From the cell containing the given text, extract its center point as [x, y] coordinate. 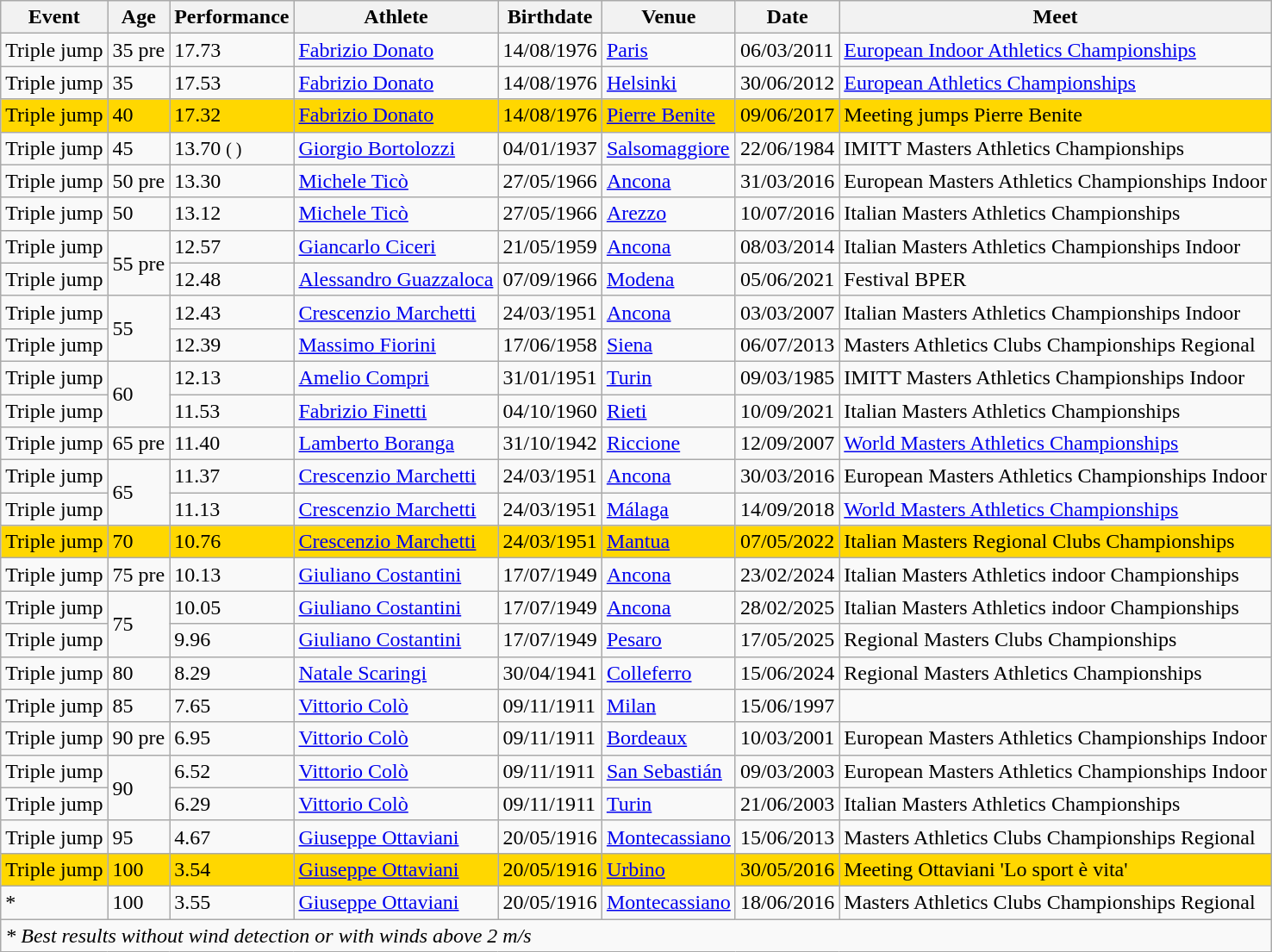
30/05/2016 [787, 869]
Siena [669, 345]
35 pre [139, 50]
11.13 [232, 509]
Milan [669, 706]
6.52 [232, 771]
Festival BPER [1056, 279]
San Sebastián [669, 771]
13.30 [232, 181]
08/03/2014 [787, 246]
Modena [669, 279]
21/06/2003 [787, 804]
11.37 [232, 476]
23/02/2024 [787, 575]
10/09/2021 [787, 411]
IMITT Masters Athletics Championships [1056, 148]
9.96 [232, 640]
12.39 [232, 345]
15/06/2013 [787, 837]
Meeting jumps Pierre Benite [1056, 115]
04/01/1937 [550, 148]
Venue [669, 17]
17/06/1958 [550, 345]
12.43 [232, 312]
10.76 [232, 542]
17.73 [232, 50]
75 [139, 624]
European Athletics Championships [1056, 83]
12/09/2007 [787, 444]
30/04/1941 [550, 673]
10.13 [232, 575]
Bordeaux [669, 738]
Pierre Benite [669, 115]
Mantua [669, 542]
4.67 [232, 837]
Paris [669, 50]
Salsomaggiore [669, 148]
Regional Masters Athletics Championships [1056, 673]
Alessandro Guazzaloca [396, 279]
60 [139, 394]
13.12 [232, 214]
17/05/2025 [787, 640]
12.57 [232, 246]
Event [54, 17]
Meeting Ottaviani 'Lo sport è vita' [1056, 869]
Regional Masters Clubs Championships [1056, 640]
Natale Scaringi [396, 673]
12.48 [232, 279]
09/06/2017 [787, 115]
Urbino [669, 869]
6.95 [232, 738]
7.65 [232, 706]
65 pre [139, 444]
09/03/2003 [787, 771]
IMITT Masters Athletics Championships Indoor [1056, 377]
06/07/2013 [787, 345]
Date [787, 17]
07/05/2022 [787, 542]
55 [139, 328]
Málaga [669, 509]
65 [139, 493]
3.55 [232, 902]
15/06/1997 [787, 706]
15/06/2024 [787, 673]
Giorgio Bortolozzi [396, 148]
European Indoor Athletics Championships [1056, 50]
09/03/1985 [787, 377]
Rieti [669, 411]
90 [139, 787]
45 [139, 148]
21/05/1959 [550, 246]
30/06/2012 [787, 83]
50 pre [139, 181]
Massimo Fiorini [396, 345]
Colleferro [669, 673]
Fabrizio Finetti [396, 411]
Athlete [396, 17]
10/07/2016 [787, 214]
04/10/1960 [550, 411]
70 [139, 542]
10/03/2001 [787, 738]
Amelio Compri [396, 377]
80 [139, 673]
22/06/1984 [787, 148]
Birthdate [550, 17]
17.32 [232, 115]
31/01/1951 [550, 377]
Riccione [669, 444]
14/09/2018 [787, 509]
11.40 [232, 444]
06/03/2011 [787, 50]
Pesaro [669, 640]
18/06/2016 [787, 902]
Italian Masters Regional Clubs Championships [1056, 542]
30/03/2016 [787, 476]
Helsinki [669, 83]
11.53 [232, 411]
90 pre [139, 738]
35 [139, 83]
40 [139, 115]
85 [139, 706]
07/09/1966 [550, 279]
12.13 [232, 377]
10.05 [232, 607]
31/03/2016 [787, 181]
75 pre [139, 575]
Arezzo [669, 214]
17.53 [232, 83]
* Best results without wind detection or with winds above 2 m/s [636, 935]
13.70 ( ) [232, 148]
03/03/2007 [787, 312]
Giancarlo Ciceri [396, 246]
95 [139, 837]
50 [139, 214]
Age [139, 17]
* [54, 902]
05/06/2021 [787, 279]
Meet [1056, 17]
3.54 [232, 869]
Lamberto Boranga [396, 444]
31/10/1942 [550, 444]
28/02/2025 [787, 607]
8.29 [232, 673]
55 pre [139, 263]
6.29 [232, 804]
Performance [232, 17]
